Search for the cell housing the specified text and yield its [x, y] center coordinate. 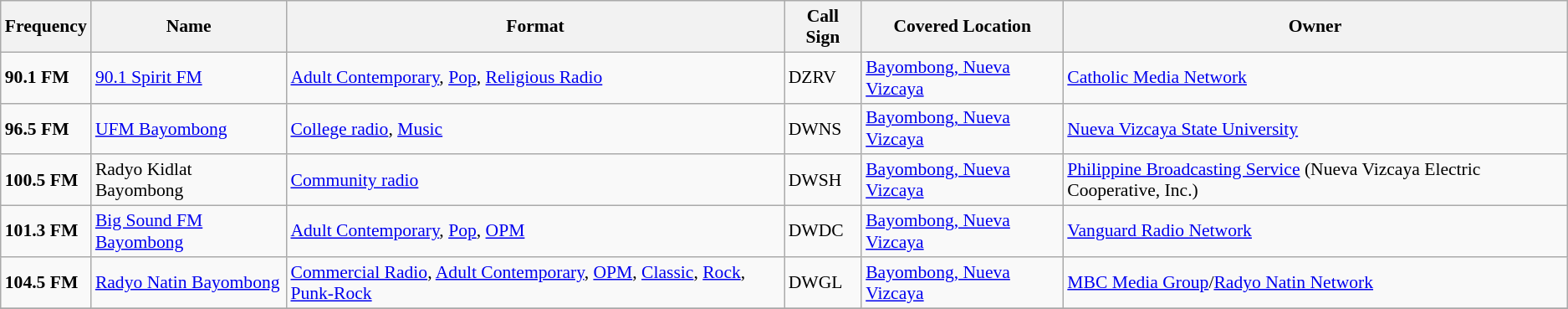
Name [189, 27]
Owner [1315, 27]
Radyo Kidlat Bayombong [189, 181]
Big Sound FM Bayombong [189, 231]
Format [535, 27]
DWNS [823, 129]
Covered Location [962, 27]
Vanguard Radio Network [1315, 231]
College radio, Music [535, 129]
DWGL [823, 283]
96.5 FM [46, 129]
Community radio [535, 181]
90.1 Spirit FM [189, 77]
Radyo Natin Bayombong [189, 283]
Philippine Broadcasting Service (Nueva Vizcaya Electric Cooperative, Inc.) [1315, 181]
Catholic Media Network [1315, 77]
DWDC [823, 231]
Adult Contemporary, Pop, Religious Radio [535, 77]
101.3 FM [46, 231]
DWSH [823, 181]
Adult Contemporary, Pop, OPM [535, 231]
Nueva Vizcaya State University [1315, 129]
Frequency [46, 27]
DZRV [823, 77]
UFM Bayombong [189, 129]
MBC Media Group/Radyo Natin Network [1315, 283]
100.5 FM [46, 181]
90.1 FM [46, 77]
Call Sign [823, 27]
Commercial Radio, Adult Contemporary, OPM, Classic, Rock, Punk-Rock [535, 283]
104.5 FM [46, 283]
